Identify which cell holds the provided text, then report its [x, y] central coordinate. 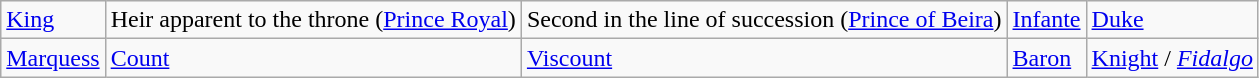
Knight / Fidalgo [1172, 58]
King [53, 20]
Baron [1046, 58]
Heir apparent to the throne (Prince Royal) [313, 20]
Duke [1172, 20]
Count [313, 58]
Second in the line of succession (Prince of Beira) [764, 20]
Viscount [764, 58]
Infante [1046, 20]
Marquess [53, 58]
